Pinpoint the cell where the given text exists, returning its [x, y] midpoint coordinate. 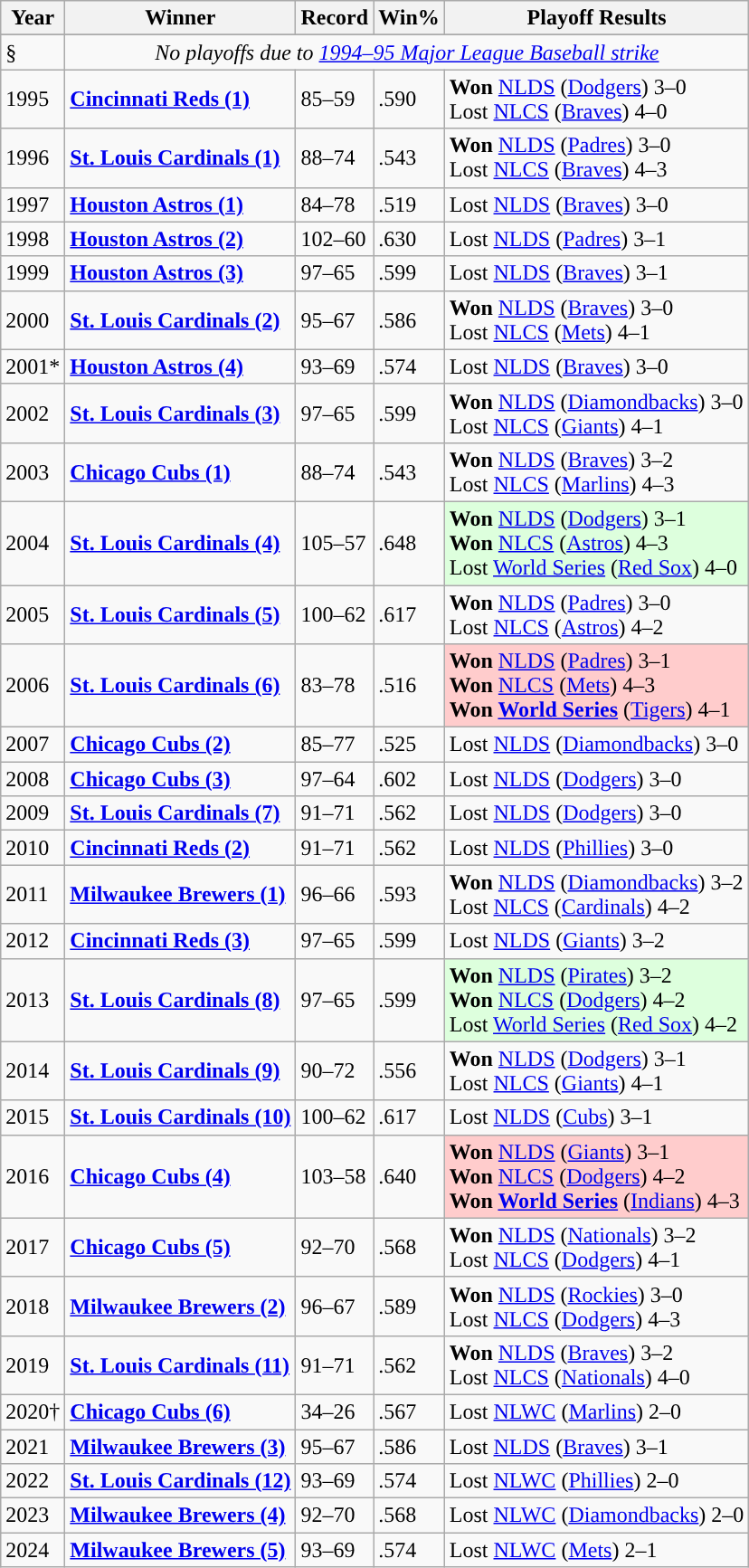
Milwaukee Brewers (5) [181, 1550]
2013 [33, 1000]
102–60 [335, 239]
St. Louis Cardinals (12) [181, 1481]
Houston Astros (1) [181, 204]
Houston Astros (4) [181, 366]
1999 [33, 273]
Won NLDS (Braves) 3–0Lost NLCS (Mets) 4–1 [597, 320]
.593 [409, 894]
96–67 [335, 1307]
2017 [33, 1247]
2019 [33, 1364]
St. Louis Cardinals (2) [181, 320]
Won NLDS (Braves) 3–2Lost NLCS (Nationals) 4–0 [597, 1364]
2009 [33, 813]
1996 [33, 157]
96–66 [335, 894]
Won NLDS (Braves) 3–2Lost NLCS (Marlins) 4–3 [597, 472]
2024 [33, 1550]
1998 [33, 239]
Won NLDS (Rockies) 3–0Lost NLCS (Dodgers) 4–3 [597, 1307]
Milwaukee Brewers (2) [181, 1307]
Cincinnati Reds (1) [181, 100]
Lost NLWC (Diamondbacks) 2–0 [597, 1516]
Year [33, 18]
Won NLDS (Dodgers) 3–1Won NLCS (Astros) 4–3Lost World Series (Red Sox) 4–0 [597, 543]
St. Louis Cardinals (11) [181, 1364]
1997 [33, 204]
2010 [33, 848]
Playoff Results [597, 18]
Winner [181, 18]
2008 [33, 779]
2023 [33, 1516]
Lost NLDS (Padres) 3–1 [597, 239]
Won NLDS (Padres) 3–1Won NLCS (Mets) 4–3Won World Series (Tigers) 4–1 [597, 686]
2004 [33, 543]
Won NLDS (Dodgers) 3–0Lost NLCS (Braves) 4–0 [597, 100]
.567 [409, 1411]
2000 [33, 320]
Win% [409, 18]
2020† [33, 1411]
St. Louis Cardinals (1) [181, 157]
Won NLDS (Padres) 3–0Lost NLCS (Braves) 4–3 [597, 157]
.556 [409, 1071]
34–26 [335, 1411]
Cincinnati Reds (3) [181, 941]
2021 [33, 1447]
2015 [33, 1117]
.519 [409, 204]
Won NLDS (Diamondbacks) 3–2Lost NLCS (Cardinals) 4–2 [597, 894]
Chicago Cubs (4) [181, 1176]
St. Louis Cardinals (6) [181, 686]
Won NLDS (Pirates) 3–2Won NLCS (Dodgers) 4–2Lost World Series (Red Sox) 4–2 [597, 1000]
Cincinnati Reds (2) [181, 848]
No playoffs due to 1994–95 Major League Baseball strike [407, 52]
.630 [409, 239]
.602 [409, 779]
Chicago Cubs (3) [181, 779]
Won NLDS (Dodgers) 3–1Lost NLCS (Giants) 4–1 [597, 1071]
Lost NLDS (Cubs) 3–1 [597, 1117]
85–59 [335, 100]
§ [33, 52]
.640 [409, 1176]
Record [335, 18]
St. Louis Cardinals (8) [181, 1000]
2003 [33, 472]
Milwaukee Brewers (4) [181, 1516]
2018 [33, 1307]
Won NLDS (Padres) 3–0Lost NLCS (Astros) 4–2 [597, 613]
Chicago Cubs (5) [181, 1247]
2006 [33, 686]
85–77 [335, 745]
90–72 [335, 1071]
2016 [33, 1176]
2022 [33, 1481]
.516 [409, 686]
2001* [33, 366]
84–78 [335, 204]
1995 [33, 100]
.648 [409, 543]
Lost NLWC (Marlins) 2–0 [597, 1411]
Won NLDS (Nationals) 3–2Lost NLCS (Dodgers) 4–1 [597, 1247]
Chicago Cubs (6) [181, 1411]
Won NLDS (Giants) 3–1Won NLCS (Dodgers) 4–2Won World Series (Indians) 4–3 [597, 1176]
Won NLDS (Diamondbacks) 3–0Lost NLCS (Giants) 4–1 [597, 413]
St. Louis Cardinals (7) [181, 813]
2014 [33, 1071]
83–78 [335, 686]
97–64 [335, 779]
Milwaukee Brewers (1) [181, 894]
2011 [33, 894]
Houston Astros (2) [181, 239]
Lost NLWC (Phillies) 2–0 [597, 1481]
Houston Astros (3) [181, 273]
2002 [33, 413]
.589 [409, 1307]
St. Louis Cardinals (5) [181, 613]
St. Louis Cardinals (10) [181, 1117]
2005 [33, 613]
Lost NLDS (Giants) 3–2 [597, 941]
2007 [33, 745]
Lost NLDS (Phillies) 3–0 [597, 848]
St. Louis Cardinals (3) [181, 413]
103–58 [335, 1176]
Lost NLDS (Diamondbacks) 3–0 [597, 745]
105–57 [335, 543]
2012 [33, 941]
St. Louis Cardinals (9) [181, 1071]
.525 [409, 745]
Chicago Cubs (2) [181, 745]
Chicago Cubs (1) [181, 472]
St. Louis Cardinals (4) [181, 543]
Lost NLWC (Mets) 2–1 [597, 1550]
.590 [409, 100]
Milwaukee Brewers (3) [181, 1447]
